Detect which cell encompasses the target text, then output its (X, Y) center coordinate. 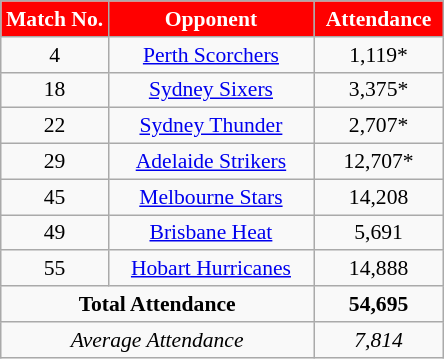
45 (55, 197)
3,375* (379, 90)
Opponent (210, 19)
Match No. (55, 19)
4 (55, 55)
14,888 (379, 269)
Sydney Sixers (210, 90)
Attendance (379, 19)
Total Attendance (158, 304)
29 (55, 162)
12,707* (379, 162)
14,208 (379, 197)
49 (55, 233)
Perth Scorchers (210, 55)
Hobart Hurricanes (210, 269)
Sydney Thunder (210, 126)
Melbourne Stars (210, 197)
22 (55, 126)
5,691 (379, 233)
Brisbane Heat (210, 233)
2,707* (379, 126)
1,119* (379, 55)
18 (55, 90)
54,695 (379, 304)
7,814 (379, 340)
Adelaide Strikers (210, 162)
Average Attendance (158, 340)
55 (55, 269)
